Detect which cell encompasses the target text, then output its [x, y] center coordinate. 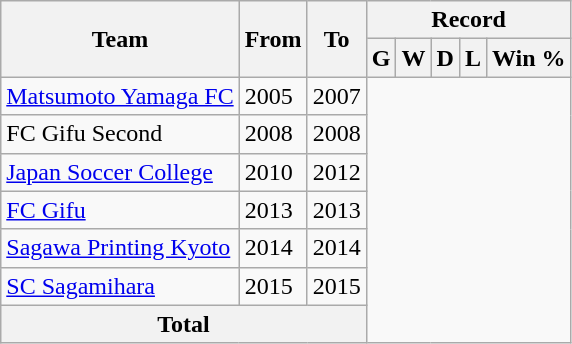
2012 [336, 172]
Japan Soccer College [120, 172]
Total [184, 324]
Record [468, 20]
D [445, 58]
From [273, 39]
Matsumoto Yamaga FC [120, 96]
L [472, 58]
2007 [336, 96]
SC Sagamihara [120, 286]
G [381, 58]
Win % [528, 58]
FC Gifu [120, 210]
2010 [273, 172]
Team [120, 39]
2005 [273, 96]
Sagawa Printing Kyoto [120, 248]
W [414, 58]
To [336, 39]
FC Gifu Second [120, 134]
